Locate the cell with the specified text and output its (X, Y) center coordinate. 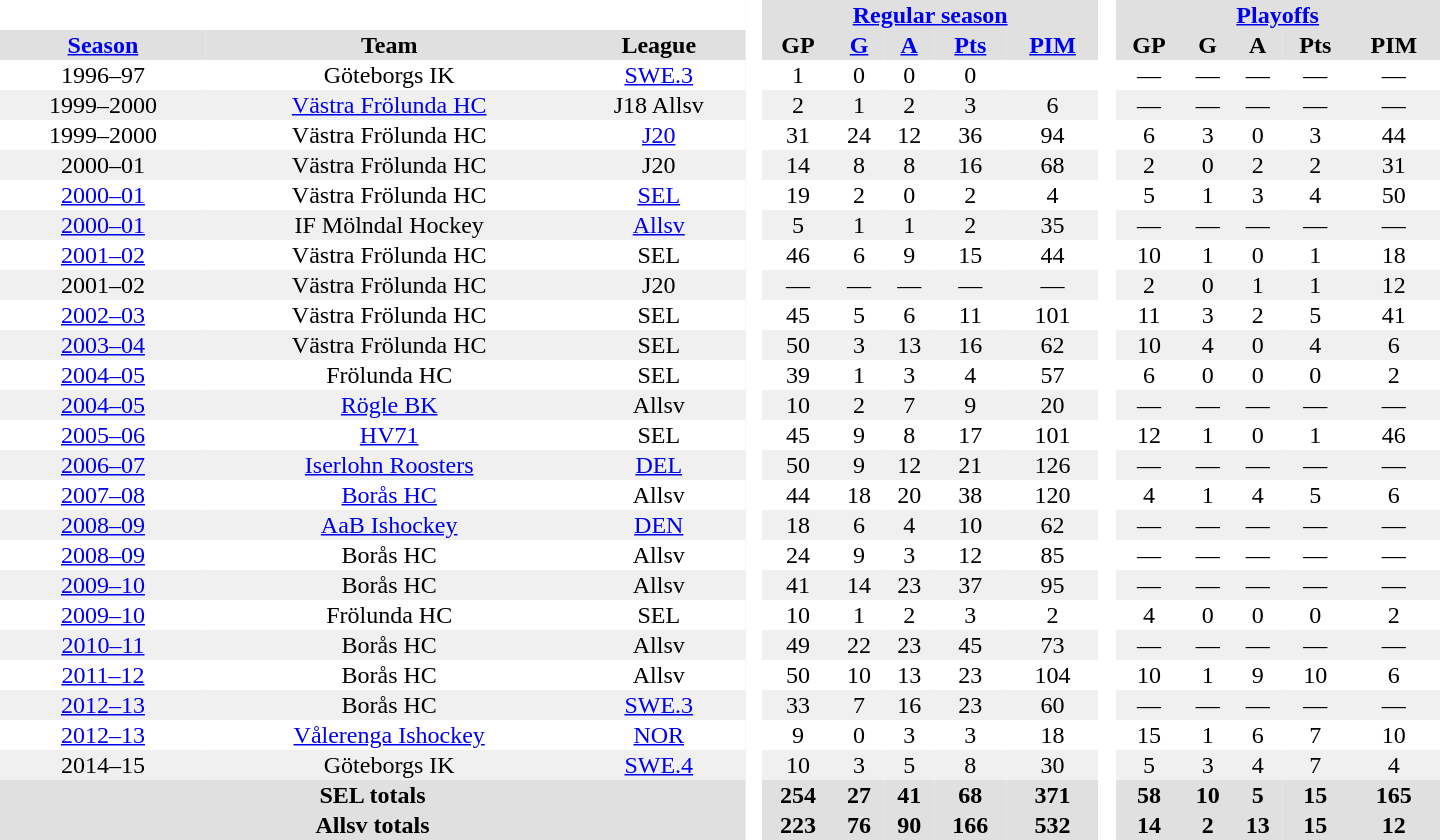
NOR (658, 735)
166 (970, 825)
39 (798, 375)
104 (1052, 675)
126 (1052, 465)
J18 Allsv (658, 105)
2010–11 (103, 645)
2002–03 (103, 315)
21 (970, 465)
371 (1052, 795)
DEN (658, 525)
22 (859, 645)
73 (1052, 645)
HV71 (390, 435)
Iserlohn Roosters (390, 465)
254 (798, 795)
Playoffs (1278, 15)
120 (1052, 495)
38 (970, 495)
95 (1052, 585)
19 (798, 195)
DEL (658, 465)
Season (103, 45)
1996–97 (103, 75)
58 (1148, 795)
49 (798, 645)
SWE.4 (658, 765)
2007–08 (103, 495)
SEL totals (372, 795)
IF Mölndal Hockey (390, 225)
Regular season (930, 15)
2011–12 (103, 675)
17 (970, 435)
Team (390, 45)
60 (1052, 705)
90 (909, 825)
AaB Ishockey (390, 525)
532 (1052, 825)
37 (970, 585)
33 (798, 705)
27 (859, 795)
223 (798, 825)
85 (1052, 555)
30 (1052, 765)
76 (859, 825)
35 (1052, 225)
2003–04 (103, 345)
165 (1394, 795)
Vålerenga Ishockey (390, 735)
League (658, 45)
Allsv totals (372, 825)
2005–06 (103, 435)
2006–07 (103, 465)
57 (1052, 375)
Rögle BK (390, 405)
36 (970, 135)
2014–15 (103, 765)
94 (1052, 135)
